Locate the cell with the specified text and output its (X, Y) center coordinate. 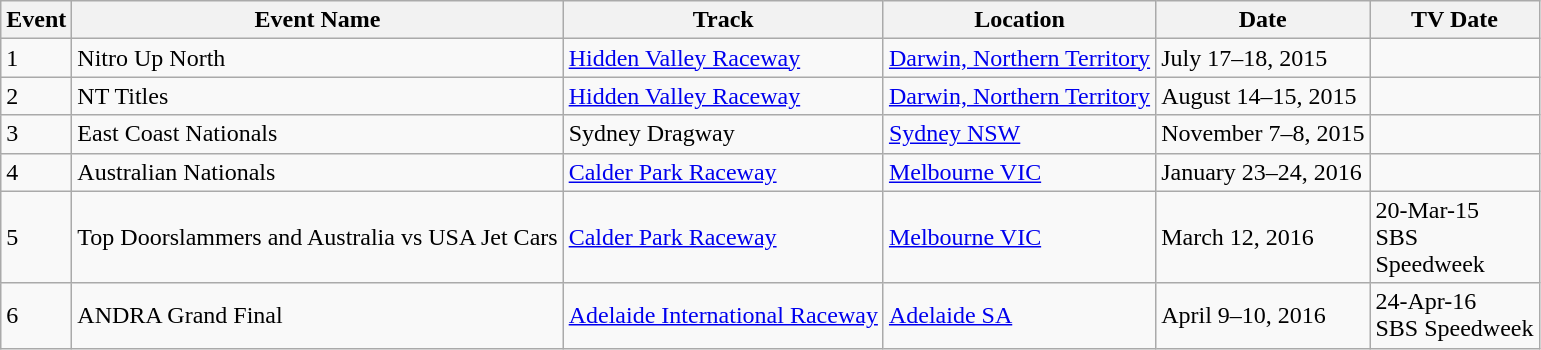
Event (36, 20)
November 7–8, 2015 (1263, 134)
March 12, 2016 (1263, 237)
Australian Nationals (318, 172)
Date (1263, 20)
NT Titles (318, 96)
20-Mar-15SBSSpeedweek (1454, 237)
3 (36, 134)
TV Date (1454, 20)
Event Name (318, 20)
January 23–24, 2016 (1263, 172)
24-Apr-16SBS Speedweek (1454, 316)
East Coast Nationals (318, 134)
1 (36, 58)
Nitro Up North (318, 58)
April 9–10, 2016 (1263, 316)
Track (723, 20)
ANDRA Grand Final (318, 316)
August 14–15, 2015 (1263, 96)
Sydney Dragway (723, 134)
Top Doorslammers and Australia vs USA Jet Cars (318, 237)
Adelaide SA (1019, 316)
2 (36, 96)
5 (36, 237)
July 17–18, 2015 (1263, 58)
Location (1019, 20)
Sydney NSW (1019, 134)
6 (36, 316)
4 (36, 172)
Adelaide International Raceway (723, 316)
